Output the (X, Y) coordinate of the center of the cell containing the given text.  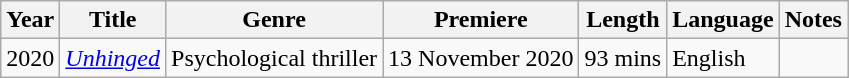
Length (623, 20)
Genre (274, 20)
Premiere (481, 20)
Year (30, 20)
2020 (30, 58)
Unhinged (113, 58)
13 November 2020 (481, 58)
Title (113, 20)
93 mins (623, 58)
Language (723, 20)
Psychological thriller (274, 58)
Notes (813, 20)
English (723, 58)
